Pinpoint the cell where the given text exists, returning its (X, Y) midpoint coordinate. 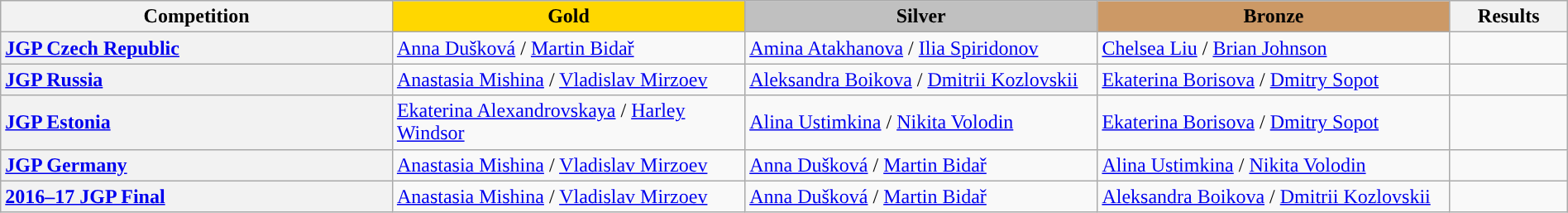
JGP Russia (197, 80)
JGP Germany (197, 165)
JGP Czech Republic (197, 48)
Chelsea Liu / Brian Johnson (1274, 48)
Ekaterina Alexandrovskaya / Harley Windsor (568, 123)
Amina Atakhanova / Ilia Spiridonov (921, 48)
Bronze (1274, 17)
Gold (568, 17)
Results (1508, 17)
Competition (197, 17)
JGP Estonia (197, 123)
Silver (921, 17)
2016–17 JGP Final (197, 196)
